Determine the (X, Y) coordinate at the center of the cell enclosing the given text.  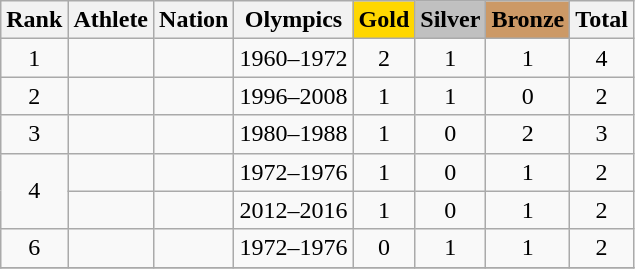
6 (34, 248)
1960–1972 (294, 58)
Athlete (111, 20)
Gold (384, 20)
Total (602, 20)
Olympics (294, 20)
1980–1988 (294, 134)
Nation (194, 20)
Silver (450, 20)
Bronze (528, 20)
2012–2016 (294, 210)
1996–2008 (294, 96)
Rank (34, 20)
